Output the (X, Y) coordinate of the center of the cell containing the given text.  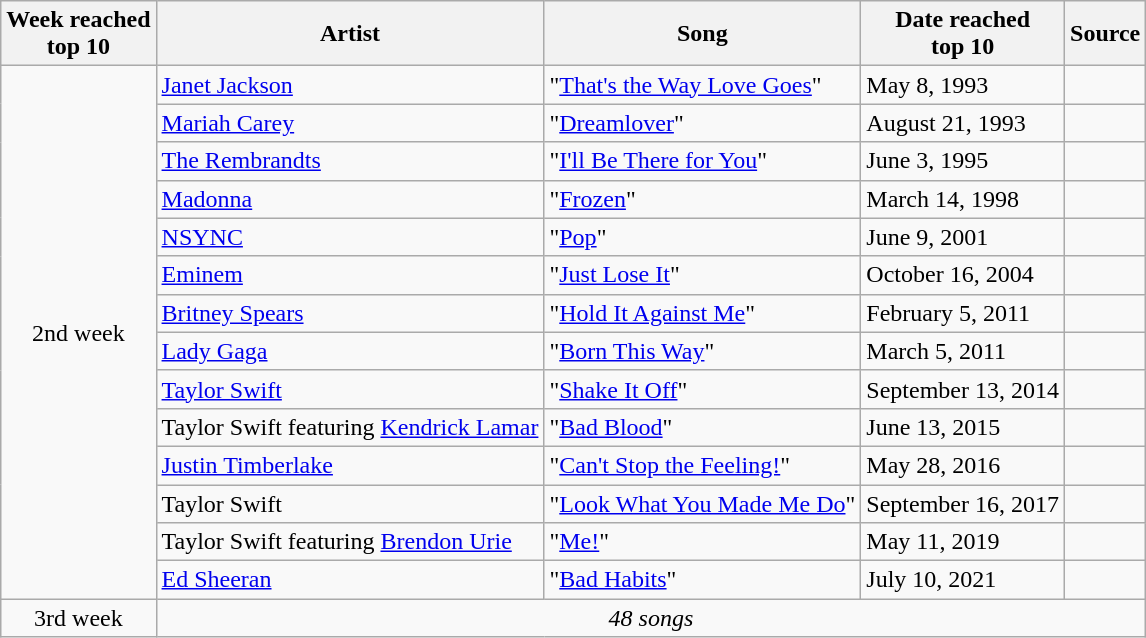
Madonna (350, 199)
"Born This Way" (702, 351)
Artist (350, 34)
NSYNC (350, 237)
"Just Lose It" (702, 275)
Song (702, 34)
June 9, 2001 (963, 237)
Source (1106, 34)
October 16, 2004 (963, 275)
Britney Spears (350, 313)
"Shake It Off" (702, 389)
Week reached top 10 (78, 34)
Taylor Swift featuring Brendon Urie (350, 542)
"Dreamlover" (702, 123)
Taylor Swift featuring Kendrick Lamar (350, 427)
"Can't Stop the Feeling!" (702, 465)
June 13, 2015 (963, 427)
Justin Timberlake (350, 465)
May 11, 2019 (963, 542)
September 16, 2017 (963, 503)
"Pop" (702, 237)
2nd week (78, 332)
Lady Gaga (350, 351)
"Frozen" (702, 199)
"That's the Way Love Goes" (702, 85)
June 3, 1995 (963, 161)
The Rembrandts (350, 161)
Mariah Carey (350, 123)
48 songs (651, 618)
March 5, 2011 (963, 351)
February 5, 2011 (963, 313)
Janet Jackson (350, 85)
August 21, 1993 (963, 123)
July 10, 2021 (963, 580)
"I'll Be There for You" (702, 161)
Ed Sheeran (350, 580)
"Look What You Made Me Do" (702, 503)
"Me!" (702, 542)
September 13, 2014 (963, 389)
Date reached top 10 (963, 34)
May 8, 1993 (963, 85)
May 28, 2016 (963, 465)
"Bad Habits" (702, 580)
"Bad Blood" (702, 427)
3rd week (78, 618)
March 14, 1998 (963, 199)
Eminem (350, 275)
"Hold It Against Me" (702, 313)
